Capture the cell that displays the provided text and extract its [x, y] central coordinate. 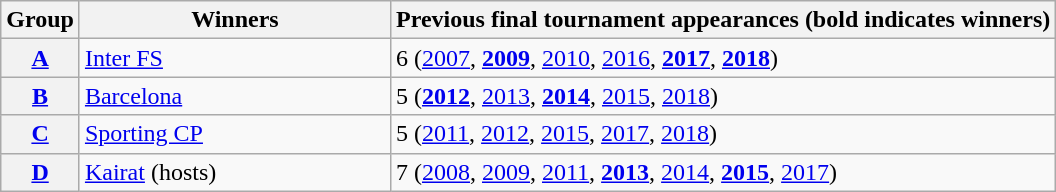
C [40, 134]
Sporting CP [234, 134]
Group [40, 20]
6 (2007, 2009, 2010, 2016, 2017, 2018) [722, 58]
B [40, 96]
Kairat (hosts) [234, 172]
5 (2012, 2013, 2014, 2015, 2018) [722, 96]
Winners [234, 20]
A [40, 58]
5 (2011, 2012, 2015, 2017, 2018) [722, 134]
7 (2008, 2009, 2011, 2013, 2014, 2015, 2017) [722, 172]
Inter FS [234, 58]
D [40, 172]
Barcelona [234, 96]
Previous final tournament appearances (bold indicates winners) [722, 20]
